Identify which cell holds the provided text, then report its (x, y) central coordinate. 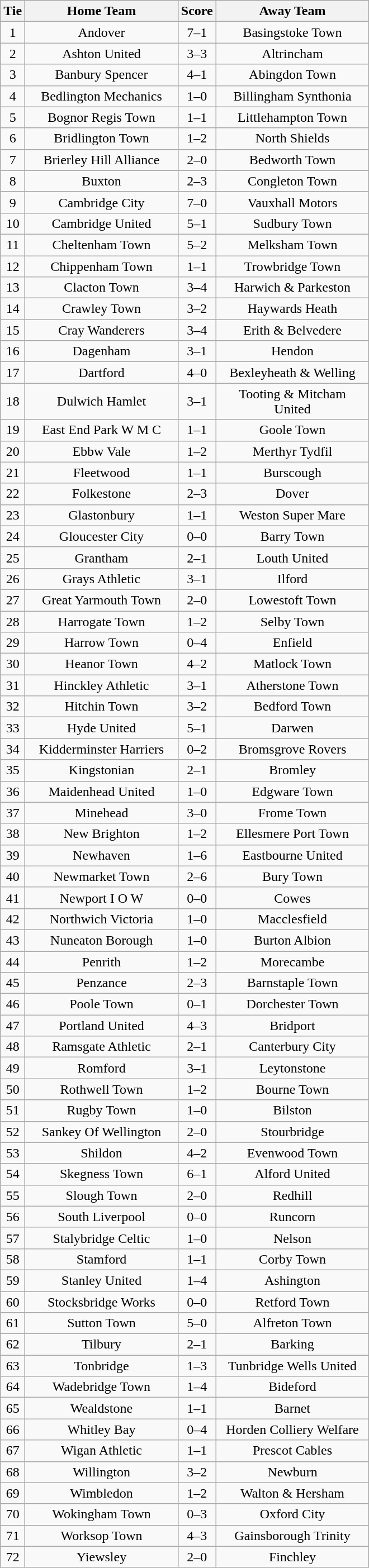
Wadebridge Town (102, 1387)
Cambridge City (102, 202)
Gainsborough Trinity (292, 1536)
25 (13, 557)
Bridport (292, 1026)
31 (13, 685)
Crawley Town (102, 309)
Nuneaton Borough (102, 940)
Abingdon Town (292, 75)
62 (13, 1345)
71 (13, 1536)
Louth United (292, 557)
Barry Town (292, 536)
Hinckley Athletic (102, 685)
4–1 (197, 75)
57 (13, 1238)
35 (13, 770)
53 (13, 1153)
11 (13, 245)
Barking (292, 1345)
Heanor Town (102, 664)
Home Team (102, 11)
Retford Town (292, 1302)
22 (13, 494)
40 (13, 876)
Ramsgate Athletic (102, 1047)
Edgware Town (292, 792)
Oxford City (292, 1514)
Matlock Town (292, 664)
Harrow Town (102, 643)
Buxton (102, 181)
Tooting & Mitcham United (292, 401)
60 (13, 1302)
9 (13, 202)
1–3 (197, 1366)
34 (13, 749)
Maidenhead United (102, 792)
7–0 (197, 202)
North Shields (292, 139)
56 (13, 1217)
63 (13, 1366)
Vauxhall Motors (292, 202)
64 (13, 1387)
Dagenham (102, 351)
7 (13, 160)
6 (13, 139)
Harwich & Parkeston (292, 288)
7–1 (197, 32)
Haywards Heath (292, 309)
Runcorn (292, 1217)
37 (13, 813)
Bedford Town (292, 707)
Stocksbridge Works (102, 1302)
72 (13, 1557)
Stamford (102, 1259)
Newmarket Town (102, 876)
Basingstoke Town (292, 32)
52 (13, 1132)
Skegness Town (102, 1174)
Clacton Town (102, 288)
Wigan Athletic (102, 1451)
Penrith (102, 961)
Fleetwood (102, 473)
Chippenham Town (102, 266)
Sudbury Town (292, 223)
Eastbourne United (292, 855)
36 (13, 792)
Kingstonian (102, 770)
Congleton Town (292, 181)
Burton Albion (292, 940)
Hitchin Town (102, 707)
43 (13, 940)
Gloucester City (102, 536)
Brierley Hill Alliance (102, 160)
Ellesmere Port Town (292, 834)
27 (13, 600)
Bilston (292, 1111)
5–0 (197, 1323)
Lowestoft Town (292, 600)
Redhill (292, 1195)
8 (13, 181)
Bedlington Mechanics (102, 96)
26 (13, 579)
48 (13, 1047)
Bourne Town (292, 1089)
Wokingham Town (102, 1514)
Barnet (292, 1408)
3–3 (197, 54)
Frome Town (292, 813)
Darwen (292, 728)
Weston Super Mare (292, 515)
Romford (102, 1068)
1 (13, 32)
Worksop Town (102, 1536)
Bexleyheath & Welling (292, 373)
59 (13, 1280)
Tunbridge Wells United (292, 1366)
Cowes (292, 898)
Sankey Of Wellington (102, 1132)
Corby Town (292, 1259)
Newport I O W (102, 898)
Dover (292, 494)
Grays Athletic (102, 579)
Barnstaple Town (292, 983)
Hendon (292, 351)
55 (13, 1195)
Bridlington Town (102, 139)
Bromley (292, 770)
49 (13, 1068)
Leytonstone (292, 1068)
47 (13, 1026)
1–6 (197, 855)
3 (13, 75)
58 (13, 1259)
Nelson (292, 1238)
4–0 (197, 373)
20 (13, 451)
Ilford (292, 579)
13 (13, 288)
Glastonbury (102, 515)
Newhaven (102, 855)
Cambridge United (102, 223)
Bromsgrove Rovers (292, 749)
Whitley Bay (102, 1429)
68 (13, 1472)
Horden Colliery Welfare (292, 1429)
Bedworth Town (292, 160)
70 (13, 1514)
Melksham Town (292, 245)
Atherstone Town (292, 685)
51 (13, 1111)
Bognor Regis Town (102, 117)
Altrincham (292, 54)
Score (197, 11)
Andover (102, 32)
Alford United (292, 1174)
Stourbridge (292, 1132)
Finchley (292, 1557)
Merthyr Tydfil (292, 451)
Rothwell Town (102, 1089)
15 (13, 330)
Minehead (102, 813)
Dorchester Town (292, 1004)
Ashton United (102, 54)
East End Park W M C (102, 430)
Away Team (292, 11)
Hyde United (102, 728)
Newburn (292, 1472)
44 (13, 961)
Burscough (292, 473)
0–2 (197, 749)
Cray Wanderers (102, 330)
Alfreton Town (292, 1323)
Ebbw Vale (102, 451)
10 (13, 223)
Macclesfield (292, 919)
38 (13, 834)
21 (13, 473)
Enfield (292, 643)
Selby Town (292, 622)
Great Yarmouth Town (102, 600)
Sutton Town (102, 1323)
5 (13, 117)
Wealdstone (102, 1408)
12 (13, 266)
14 (13, 309)
Tilbury (102, 1345)
19 (13, 430)
18 (13, 401)
Morecambe (292, 961)
69 (13, 1493)
Bideford (292, 1387)
Shildon (102, 1153)
Wimbledon (102, 1493)
Tie (13, 11)
Erith & Belvedere (292, 330)
Tonbridge (102, 1366)
54 (13, 1174)
Northwich Victoria (102, 919)
Bury Town (292, 876)
Littlehampton Town (292, 117)
46 (13, 1004)
Kidderminster Harriers (102, 749)
Ashington (292, 1280)
Rugby Town (102, 1111)
Dartford (102, 373)
41 (13, 898)
Trowbridge Town (292, 266)
29 (13, 643)
45 (13, 983)
Willington (102, 1472)
Penzance (102, 983)
4 (13, 96)
Dulwich Hamlet (102, 401)
Canterbury City (292, 1047)
0–3 (197, 1514)
2 (13, 54)
2–6 (197, 876)
66 (13, 1429)
50 (13, 1089)
Stanley United (102, 1280)
Harrogate Town (102, 622)
61 (13, 1323)
39 (13, 855)
Billingham Synthonia (292, 96)
33 (13, 728)
3–0 (197, 813)
32 (13, 707)
42 (13, 919)
Banbury Spencer (102, 75)
Grantham (102, 557)
Goole Town (292, 430)
Stalybridge Celtic (102, 1238)
New Brighton (102, 834)
28 (13, 622)
Folkestone (102, 494)
24 (13, 536)
30 (13, 664)
6–1 (197, 1174)
5–2 (197, 245)
16 (13, 351)
Walton & Hersham (292, 1493)
65 (13, 1408)
Slough Town (102, 1195)
Portland United (102, 1026)
67 (13, 1451)
South Liverpool (102, 1217)
0–1 (197, 1004)
Yiewsley (102, 1557)
23 (13, 515)
17 (13, 373)
Prescot Cables (292, 1451)
Poole Town (102, 1004)
Cheltenham Town (102, 245)
Evenwood Town (292, 1153)
